Capture the cell that displays the provided text and extract its [X, Y] central coordinate. 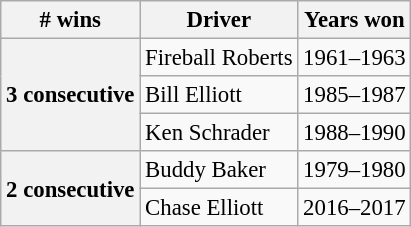
Buddy Baker [219, 170]
Years won [354, 20]
3 consecutive [70, 96]
Ken Schrader [219, 133]
Fireball Roberts [219, 58]
2016–2017 [354, 208]
Bill Elliott [219, 95]
1985–1987 [354, 95]
2 consecutive [70, 188]
1988–1990 [354, 133]
1979–1980 [354, 170]
Chase Elliott [219, 208]
Driver [219, 20]
1961–1963 [354, 58]
# wins [70, 20]
